For the text-containing cell, return its midpoint in [X, Y] coordinate format. 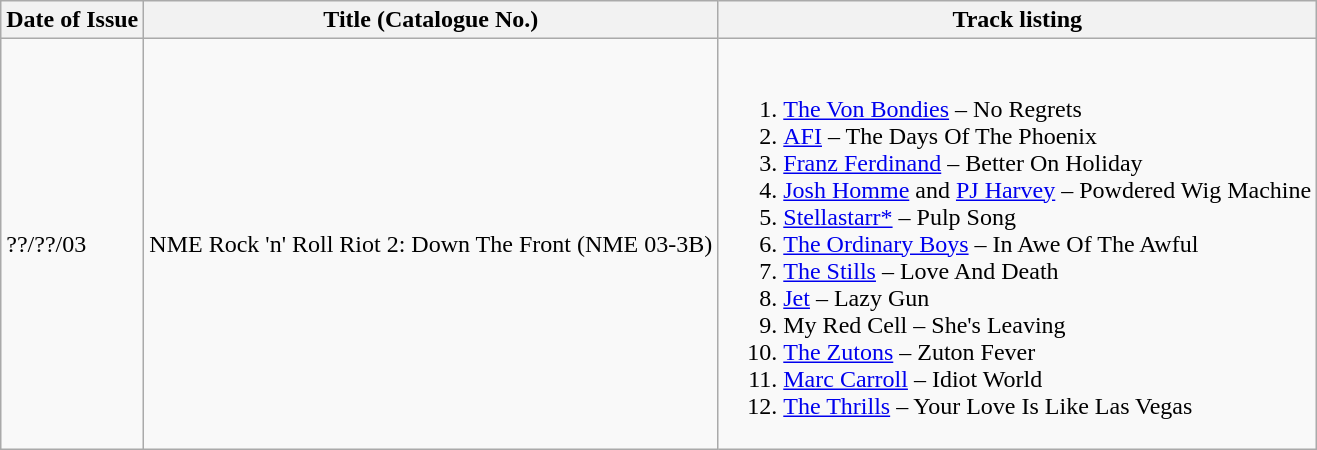
??/??/03 [72, 244]
Date of Issue [72, 20]
Track listing [1018, 20]
Title (Catalogue No.) [431, 20]
NME Rock 'n' Roll Riot 2: Down The Front (NME 03-3B) [431, 244]
